For the text-containing cell, return its midpoint in [X, Y] coordinate format. 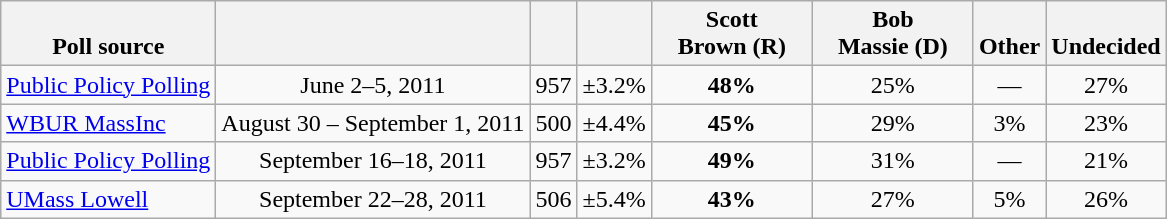
September 16–18, 2011 [373, 161]
UMass Lowell [108, 199]
21% [1106, 161]
45% [732, 123]
BobMassie (D) [892, 34]
±5.4% [614, 199]
49% [732, 161]
43% [732, 199]
ScottBrown (R) [732, 34]
August 30 – September 1, 2011 [373, 123]
26% [1106, 199]
48% [732, 85]
500 [554, 123]
Poll source [108, 34]
25% [892, 85]
5% [1009, 199]
31% [892, 161]
Other [1009, 34]
WBUR MassInc [108, 123]
Undecided [1106, 34]
506 [554, 199]
23% [1106, 123]
September 22–28, 2011 [373, 199]
±4.4% [614, 123]
June 2–5, 2011 [373, 85]
29% [892, 123]
3% [1009, 123]
